Capture the cell that displays the provided text and extract its [x, y] central coordinate. 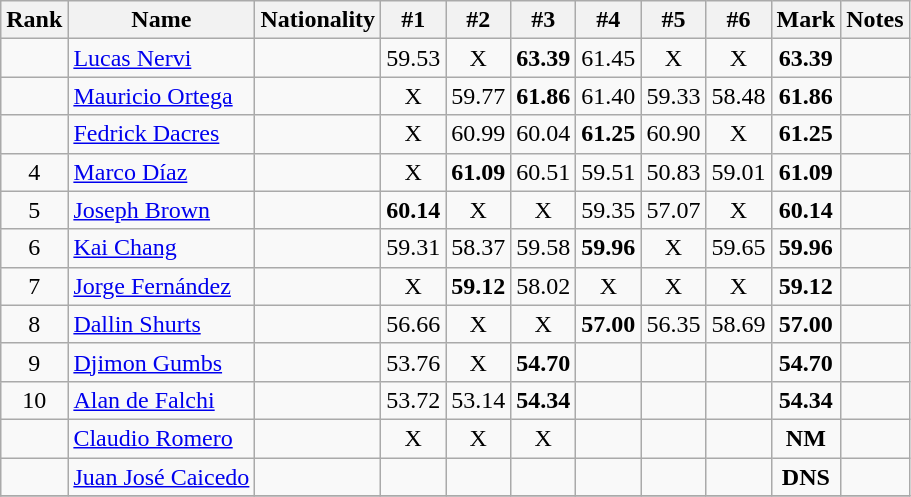
59.31 [414, 248]
Alan de Falchi [162, 400]
Jorge Fernández [162, 286]
10 [34, 400]
6 [34, 248]
Djimon Gumbs [162, 362]
59.58 [544, 248]
Claudio Romero [162, 438]
57.07 [674, 210]
#1 [414, 20]
Lucas Nervi [162, 58]
59.65 [738, 248]
DNS [806, 477]
#3 [544, 20]
58.69 [738, 324]
9 [34, 362]
58.37 [478, 248]
Fedrick Dacres [162, 134]
59.01 [738, 172]
Nationality [318, 20]
53.76 [414, 362]
4 [34, 172]
56.66 [414, 324]
59.35 [608, 210]
Joseph Brown [162, 210]
Rank [34, 20]
60.51 [544, 172]
Marco Díaz [162, 172]
61.45 [608, 58]
59.33 [674, 96]
Mark [806, 20]
Name [162, 20]
8 [34, 324]
58.48 [738, 96]
5 [34, 210]
#5 [674, 20]
60.04 [544, 134]
59.77 [478, 96]
59.51 [608, 172]
#6 [738, 20]
59.53 [414, 58]
NM [806, 438]
60.99 [478, 134]
50.83 [674, 172]
Notes [875, 20]
56.35 [674, 324]
#2 [478, 20]
7 [34, 286]
Kai Chang [162, 248]
53.14 [478, 400]
Mauricio Ortega [162, 96]
Dallin Shurts [162, 324]
53.72 [414, 400]
Juan José Caicedo [162, 477]
#4 [608, 20]
60.90 [674, 134]
61.40 [608, 96]
58.02 [544, 286]
